Return the (X, Y) coordinate for the center point of the cell that contains the specified text.  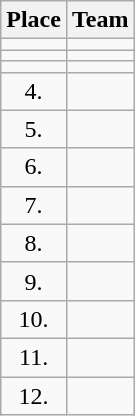
6. (34, 167)
9. (34, 281)
10. (34, 319)
5. (34, 129)
7. (34, 205)
Place (34, 20)
4. (34, 91)
Team (100, 20)
12. (34, 395)
8. (34, 243)
11. (34, 357)
